Determine the (X, Y) coordinate at the center of the cell enclosing the given text.  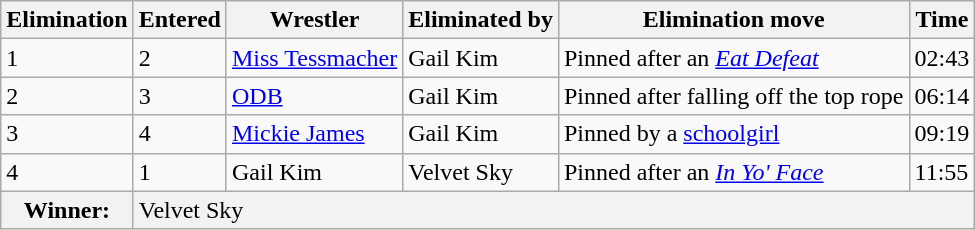
09:19 (942, 134)
11:55 (942, 172)
Elimination (67, 20)
06:14 (942, 96)
Pinned by a schoolgirl (734, 134)
02:43 (942, 58)
Mickie James (314, 134)
Entered (180, 20)
Pinned after an Eat Defeat (734, 58)
Wrestler (314, 20)
Pinned after falling off the top rope (734, 96)
Elimination move (734, 20)
Time (942, 20)
Eliminated by (481, 20)
Pinned after an In Yo' Face (734, 172)
Miss Tessmacher (314, 58)
ODB (314, 96)
Winner: (67, 210)
